Extract the (x, y) coordinate from the center of the cell holding the provided text.  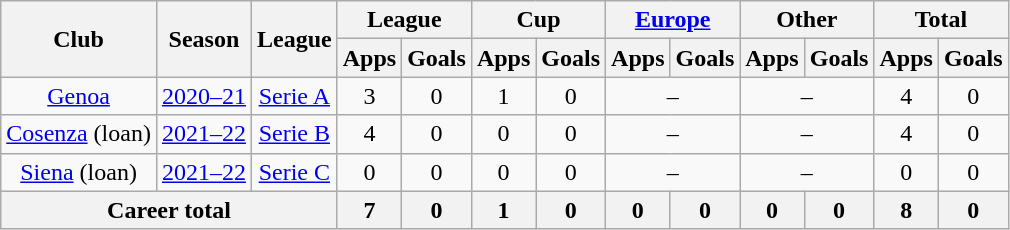
Season (204, 39)
Other (807, 20)
Genoa (79, 96)
3 (369, 96)
Europe (673, 20)
Cosenza (loan) (79, 134)
Serie B (294, 134)
Serie C (294, 172)
Career total (169, 210)
7 (369, 210)
Cup (538, 20)
8 (906, 210)
Siena (loan) (79, 172)
Serie A (294, 96)
Club (79, 39)
Total (941, 20)
2020–21 (204, 96)
